Scan for the cell matching the given text and deliver its (X, Y) coordinate at center. 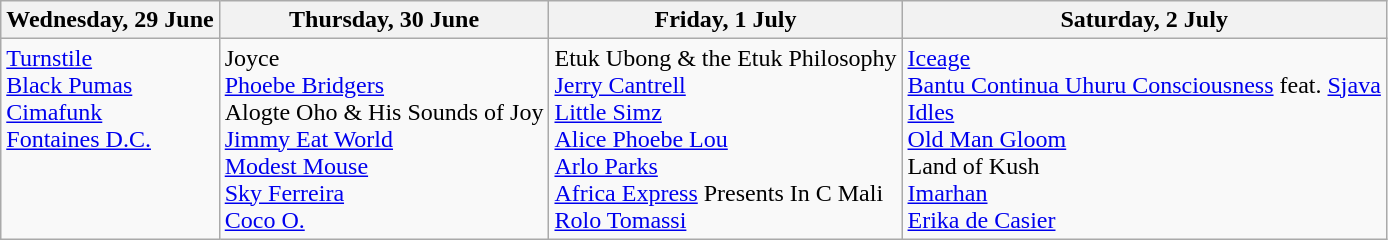
Etuk Ubong & the Etuk PhilosophyJerry CantrellLittle SimzAlice Phoebe LouArlo ParksAfrica Express Presents In C MaliRolo Tomassi (726, 139)
JoycePhoebe BridgersAlogte Oho & His Sounds of JoyJimmy Eat WorldModest MouseSky FerreiraCoco O. (384, 139)
Friday, 1 July (726, 20)
IceageBantu Continua Uhuru Consciousness feat. SjavaIdlesOld Man GloomLand of KushImarhanErika de Casier (1144, 139)
Saturday, 2 July (1144, 20)
TurnstileBlack PumasCimafunkFontaines D.C. (110, 139)
Thursday, 30 June (384, 20)
Wednesday, 29 June (110, 20)
